Provide the [X, Y] coordinate of the cell's center where the given text is located.  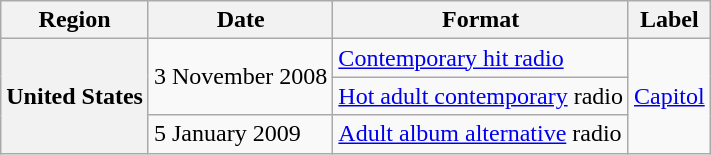
United States [75, 96]
Adult album alternative radio [481, 134]
Contemporary hit radio [481, 58]
Capitol [669, 96]
Label [669, 20]
5 January 2009 [240, 134]
Region [75, 20]
Hot adult contemporary radio [481, 96]
Format [481, 20]
Date [240, 20]
3 November 2008 [240, 77]
